Extract the [X, Y] coordinate from the center of the cell holding the provided text.  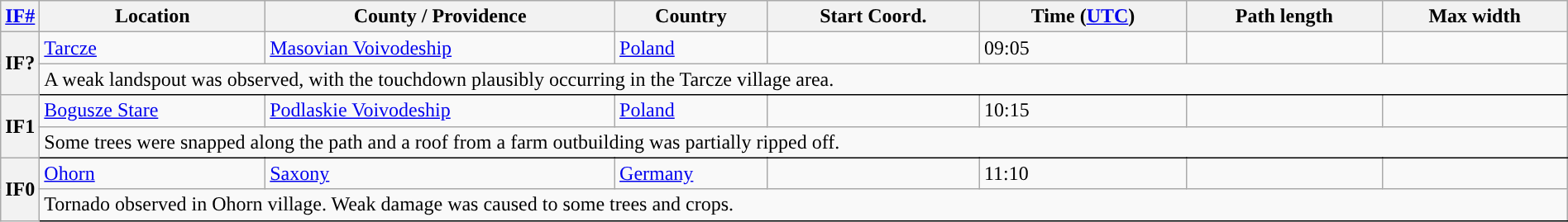
10:15 [1083, 111]
IF0 [20, 189]
IF# [20, 17]
IF1 [20, 126]
09:05 [1083, 48]
Country [691, 17]
Path length [1284, 17]
Masovian Voivodeship [440, 48]
Ohorn [152, 173]
Saxony [440, 173]
Time (UTC) [1083, 17]
Germany [691, 173]
Start Coord. [873, 17]
County / Providence [440, 17]
Location [152, 17]
Podlaskie Voivodeship [440, 111]
Tarcze [152, 48]
Max width [1475, 17]
11:10 [1083, 173]
Some trees were snapped along the path and a roof from a farm outbuilding was partially ripped off. [804, 142]
IF? [20, 64]
Tornado observed in Ohorn village. Weak damage was caused to some trees and crops. [804, 205]
Bogusze Stare [152, 111]
A weak landspout was observed, with the touchdown plausibly occurring in the Tarcze village area. [804, 79]
